Provide the [X, Y] coordinate of the cell's center where the given text is located.  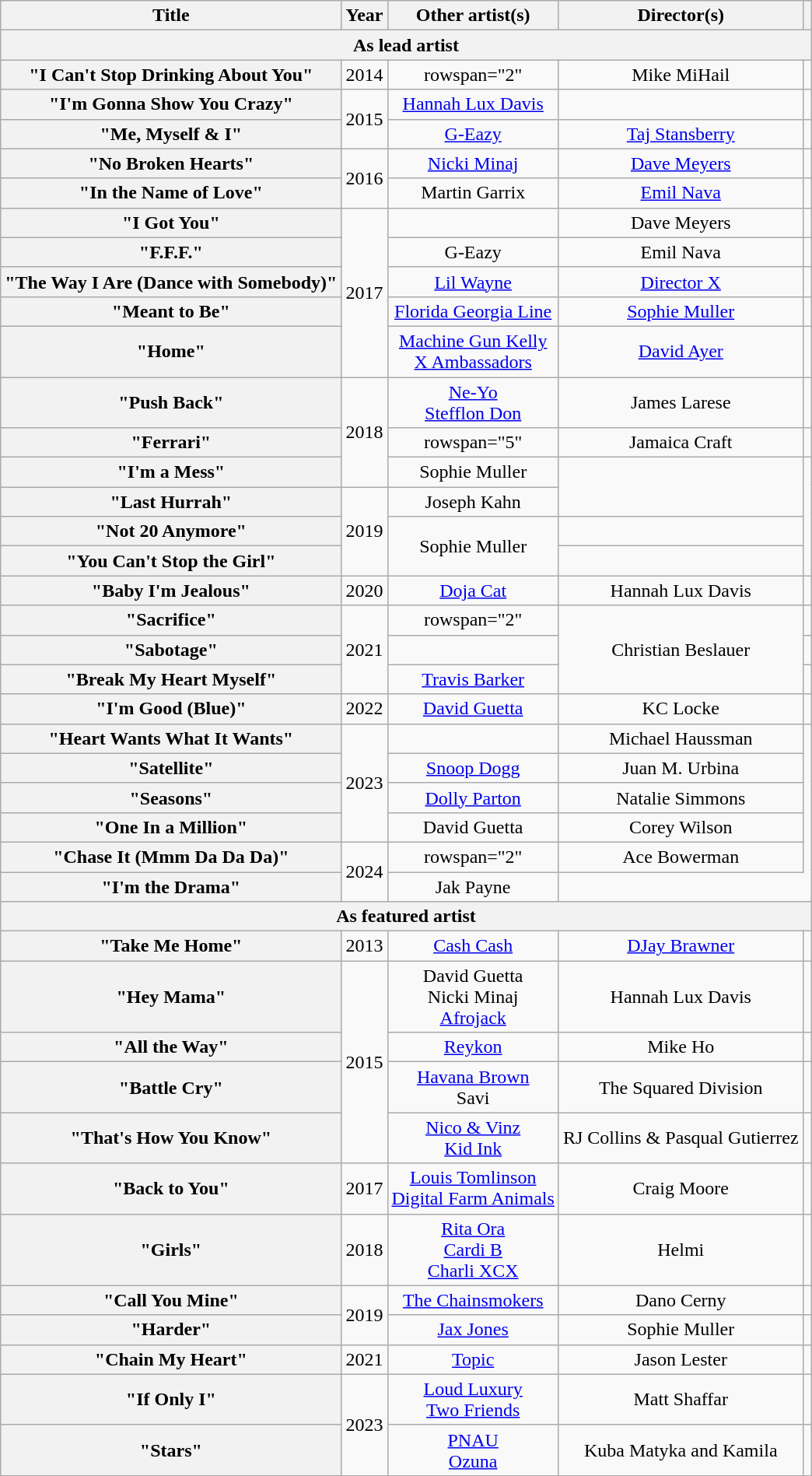
"I'm Gonna Show You Crazy" [171, 104]
"Not 20 Anymore" [171, 531]
Mike Ho [681, 1047]
2020 [364, 591]
"All the Way" [171, 1047]
Mike MiHail [681, 75]
Nico & VinzKid Ink [473, 1138]
Havana BrownSavi [473, 1088]
Kuba Matyka and Kamila [681, 1450]
Matt Shaffar [681, 1399]
Lil Wayne [473, 282]
Topic [473, 1359]
Machine Gun KellyX Ambassadors [473, 352]
Cash Cash [473, 946]
"Take Me Home" [171, 946]
Corey Wilson [681, 827]
"Sacrifice" [171, 620]
Florida Georgia Line [473, 311]
Nicki Minaj [473, 163]
2013 [364, 946]
Louis TomlinsonDigital Farm Animals [473, 1189]
"Chain My Heart" [171, 1359]
rowspan="5" [473, 443]
"Harder" [171, 1330]
As lead artist [406, 45]
David GuettaNicki MinajAfrojack [473, 997]
"That's How You Know" [171, 1138]
Director X [681, 282]
"Back to You" [171, 1189]
Snoop Dogg [473, 768]
Helmi [681, 1250]
Ace Bowerman [681, 857]
Rita OraCardi BCharli XCX [473, 1250]
Dolly Parton [473, 798]
Jason Lester [681, 1359]
PNAUOzuna [473, 1450]
"Battle Cry" [171, 1088]
"Girls" [171, 1250]
"Home" [171, 352]
"Last Hurrah" [171, 502]
"Sabotage" [171, 650]
Jax Jones [473, 1330]
Reykon [473, 1047]
The Squared Division [681, 1088]
2016 [364, 178]
KC Locke [681, 709]
Travis Barker [473, 679]
2022 [364, 709]
James Larese [681, 401]
DJay Brawner [681, 946]
Title [171, 16]
Jak Payne [473, 886]
"Chase It (Mmm Da Da Da)" [171, 857]
2024 [364, 871]
"Hey Mama" [171, 997]
"Baby I'm Jealous" [171, 591]
RJ Collins & Pasqual Gutierrez [681, 1138]
Loud LuxuryTwo Friends [473, 1399]
Ne-YoStefflon Don [473, 401]
"Break My Heart Myself" [171, 679]
"I'm Good (Blue)" [171, 709]
"Call You Mine" [171, 1300]
Joseph Kahn [473, 502]
"Seasons" [171, 798]
Martin Garrix [473, 193]
Christian Beslauer [681, 650]
"Stars" [171, 1450]
The Chainsmokers [473, 1300]
Natalie Simmons [681, 798]
Juan M. Urbina [681, 768]
"You Can't Stop the Girl" [171, 561]
Doja Cat [473, 591]
"In the Name of Love" [171, 193]
Taj Stansberry [681, 134]
Michael Haussman [681, 738]
"Heart Wants What It Wants" [171, 738]
Year [364, 16]
Craig Moore [681, 1189]
"Me, Myself & I" [171, 134]
"Meant to Be" [171, 311]
"I'm a Mess" [171, 472]
"Push Back" [171, 401]
Other artist(s) [473, 16]
"Satellite" [171, 768]
"The Way I Are (Dance with Somebody)" [171, 282]
"F.F.F." [171, 252]
"No Broken Hearts" [171, 163]
2014 [364, 75]
"I Got You" [171, 223]
Director(s) [681, 16]
As featured artist [406, 917]
"I Can't Stop Drinking About You" [171, 75]
"Ferrari" [171, 443]
David Ayer [681, 352]
Jamaica Craft [681, 443]
"I'm the Drama" [171, 886]
"If Only I" [171, 1399]
"One In a Million" [171, 827]
Dano Cerny [681, 1300]
